Locate the cell with the specified text and output its [x, y] center coordinate. 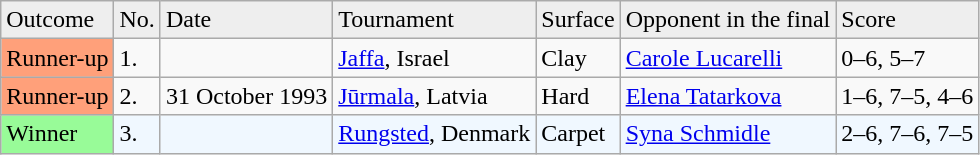
Score [908, 20]
Winner [58, 134]
Syna Schmidle [728, 134]
2. [137, 96]
3. [137, 134]
Date [246, 20]
No. [137, 20]
Elena Tatarkova [728, 96]
Tournament [434, 20]
Hard [578, 96]
2–6, 7–6, 7–5 [908, 134]
Jaffa, Israel [434, 58]
Outcome [58, 20]
Opponent in the final [728, 20]
1–6, 7–5, 4–6 [908, 96]
Jūrmala, Latvia [434, 96]
Rungsted, Denmark [434, 134]
Surface [578, 20]
1. [137, 58]
31 October 1993 [246, 96]
0–6, 5–7 [908, 58]
Clay [578, 58]
Carole Lucarelli [728, 58]
Carpet [578, 134]
